Find where the given text appears and provide that cell's center as (X, Y) coordinate. 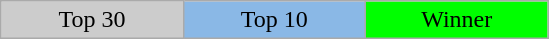
Top 10 (274, 20)
Winner (456, 20)
Top 30 (92, 20)
